Locate the cell with the specified text and output its (x, y) center coordinate. 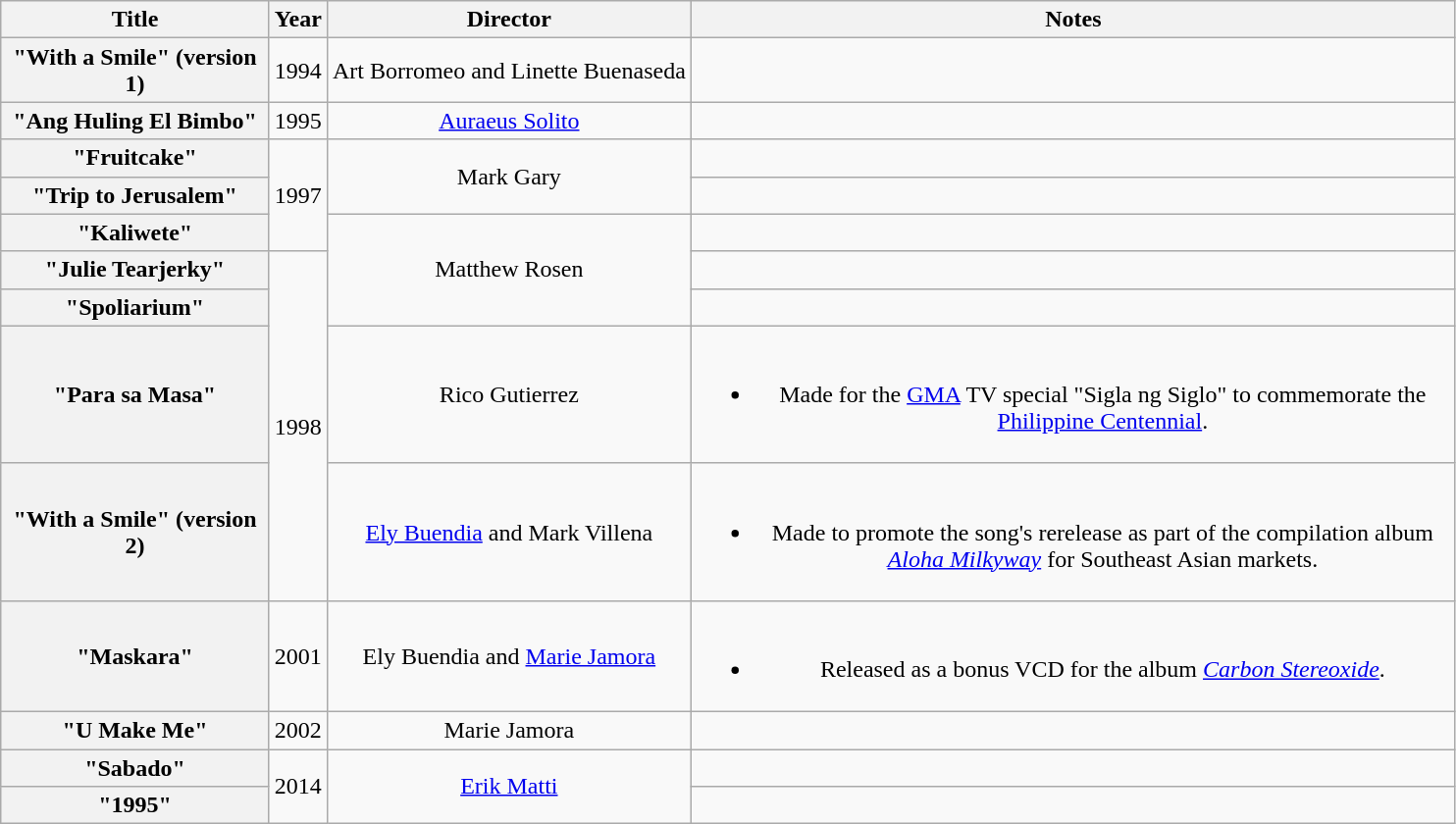
"Fruitcake" (135, 158)
"Maskara" (135, 655)
Auraeus Solito (508, 121)
"Ang Huling El Bimbo" (135, 121)
Rico Gutierrez (508, 394)
1994 (298, 71)
Year (298, 20)
"With a Smile" (version 2) (135, 532)
"With a Smile" (version 1) (135, 71)
Marie Jamora (508, 730)
"Para sa Masa" (135, 394)
Director (508, 20)
Title (135, 20)
Ely Buendia and Mark Villena (508, 532)
2014 (298, 787)
"1995" (135, 805)
"Trip to Jerusalem" (135, 195)
Art Borromeo and Linette Buenaseda (508, 71)
Ely Buendia and Marie Jamora (508, 655)
"Spoliarium" (135, 307)
Matthew Rosen (508, 270)
"U Make Me" (135, 730)
Notes (1073, 20)
2002 (298, 730)
"Julie Tearjerky" (135, 270)
1997 (298, 195)
Made to promote the song's rerelease as part of the compilation album Aloha Milkyway for Southeast Asian markets. (1073, 532)
1995 (298, 121)
"Sabado" (135, 768)
"Kaliwete" (135, 232)
Mark Gary (508, 177)
Erik Matti (508, 787)
Made for the GMA TV special "Sigla ng Siglo" to commemorate the Philippine Centennial. (1073, 394)
Released as a bonus VCD for the album Carbon Stereoxide. (1073, 655)
1998 (298, 426)
2001 (298, 655)
